Pinpoint the cell where the given text exists, returning its [x, y] midpoint coordinate. 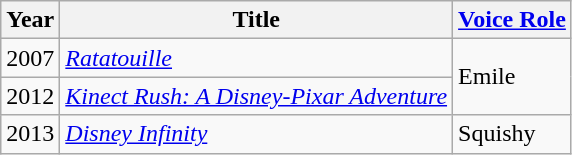
Disney Infinity [256, 134]
Ratatouille [256, 58]
Squishy [512, 134]
Kinect Rush: A Disney-Pixar Adventure [256, 96]
2013 [30, 134]
Voice Role [512, 20]
Year [30, 20]
2007 [30, 58]
2012 [30, 96]
Title [256, 20]
Emile [512, 77]
